Search for the cell housing the specified text and yield its [x, y] center coordinate. 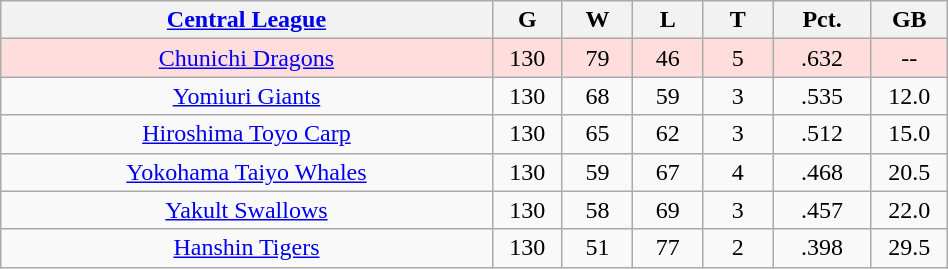
G [527, 20]
69 [668, 210]
58 [597, 210]
Central League [246, 20]
79 [597, 58]
12.0 [909, 96]
Yokohama Taiyo Whales [246, 172]
5 [738, 58]
.512 [822, 134]
2 [738, 248]
20.5 [909, 172]
77 [668, 248]
62 [668, 134]
T [738, 20]
46 [668, 58]
Yakult Swallows [246, 210]
Hanshin Tigers [246, 248]
-- [909, 58]
22.0 [909, 210]
.535 [822, 96]
Chunichi Dragons [246, 58]
68 [597, 96]
.468 [822, 172]
Yomiuri Giants [246, 96]
Hiroshima Toyo Carp [246, 134]
W [597, 20]
4 [738, 172]
Pct. [822, 20]
GB [909, 20]
.632 [822, 58]
65 [597, 134]
67 [668, 172]
15.0 [909, 134]
.457 [822, 210]
L [668, 20]
29.5 [909, 248]
51 [597, 248]
.398 [822, 248]
